Scan for the cell matching the given text and deliver its (x, y) coordinate at center. 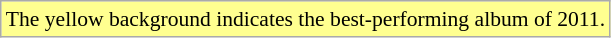
The yellow background indicates the best-performing album of 2011. (306, 19)
